Identify which cell holds the provided text, then report its [X, Y] central coordinate. 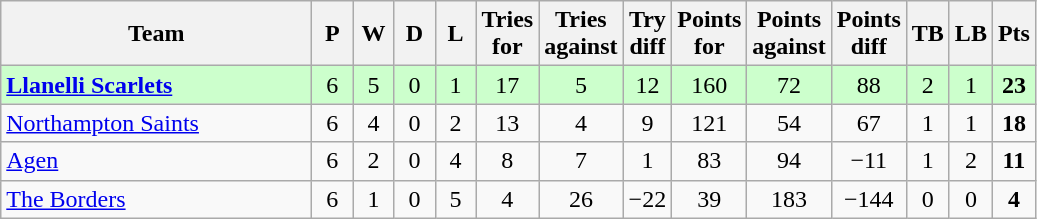
Tries against [581, 34]
26 [581, 199]
7 [581, 161]
67 [868, 123]
9 [648, 123]
18 [1014, 123]
83 [710, 161]
Llanelli Scarlets [156, 85]
12 [648, 85]
Agen [156, 161]
Try diff [648, 34]
P [332, 34]
−22 [648, 199]
13 [508, 123]
Points against [789, 34]
121 [710, 123]
39 [710, 199]
17 [508, 85]
54 [789, 123]
72 [789, 85]
94 [789, 161]
Points diff [868, 34]
Team [156, 34]
Northampton Saints [156, 123]
88 [868, 85]
TB [928, 34]
LB [970, 34]
160 [710, 85]
−11 [868, 161]
23 [1014, 85]
Tries for [508, 34]
W [374, 34]
Pts [1014, 34]
183 [789, 199]
−144 [868, 199]
11 [1014, 161]
The Borders [156, 199]
L [456, 34]
8 [508, 161]
D [414, 34]
Points for [710, 34]
